Detect which cell encompasses the target text, then output its (x, y) center coordinate. 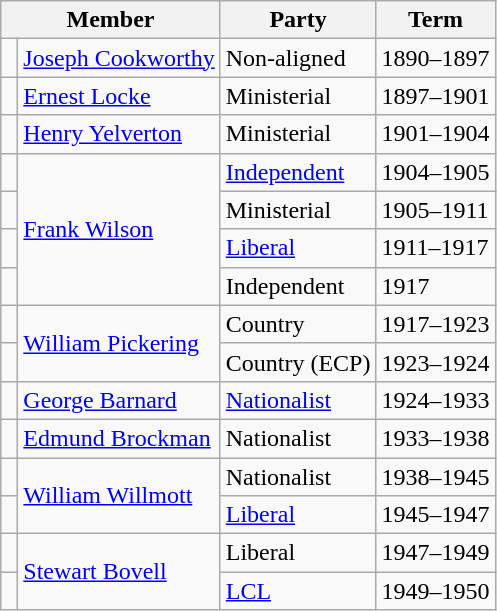
1897–1901 (436, 96)
Non-aligned (298, 58)
1917 (436, 286)
1947–1949 (436, 553)
1945–1947 (436, 515)
William Pickering (119, 343)
1938–1945 (436, 477)
1890–1897 (436, 58)
Ernest Locke (119, 96)
Edmund Brockman (119, 438)
George Barnard (119, 400)
Henry Yelverton (119, 134)
William Willmott (119, 496)
Term (436, 20)
1905–1911 (436, 210)
1923–1924 (436, 362)
1904–1905 (436, 172)
Stewart Bovell (119, 572)
1911–1917 (436, 248)
Country (298, 324)
LCL (298, 591)
1949–1950 (436, 591)
Joseph Cookworthy (119, 58)
Party (298, 20)
1933–1938 (436, 438)
Member (110, 20)
1917–1923 (436, 324)
Country (ECP) (298, 362)
1924–1933 (436, 400)
Frank Wilson (119, 229)
1901–1904 (436, 134)
